Provide the [X, Y] coordinate of the cell's center where the given text is located.  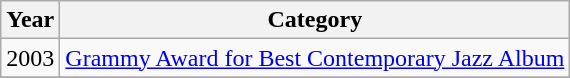
Category [315, 20]
Year [30, 20]
Grammy Award for Best Contemporary Jazz Album [315, 58]
2003 [30, 58]
